Capture the cell that displays the provided text and extract its [x, y] central coordinate. 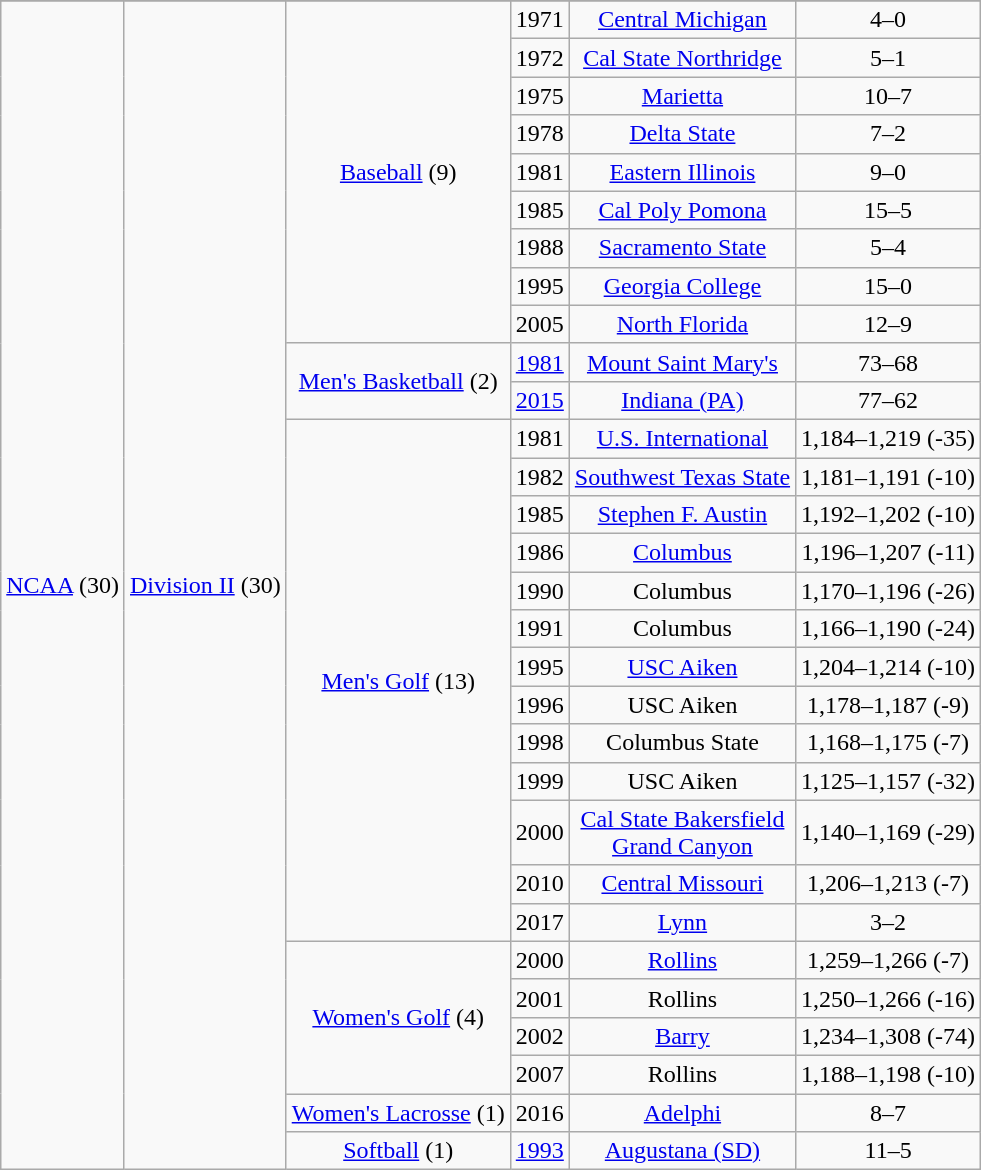
2005 [540, 324]
7–2 [888, 134]
1988 [540, 248]
2007 [540, 1074]
1978 [540, 134]
Southwest Texas State [682, 477]
5–4 [888, 248]
77–62 [888, 400]
1,184–1,219 (-35) [888, 438]
1990 [540, 591]
Mount Saint Mary's [682, 362]
2016 [540, 1113]
Cal Poly Pomona [682, 210]
Sacramento State [682, 248]
1,168–1,175 (-7) [888, 743]
2002 [540, 1036]
1996 [540, 705]
1998 [540, 743]
1999 [540, 781]
Cal State BakersfieldGrand Canyon [682, 832]
U.S. International [682, 438]
1,234–1,308 (-74) [888, 1036]
11–5 [888, 1151]
1,196–1,207 (-11) [888, 553]
Cal State Northridge [682, 58]
NCAA (30) [63, 586]
1993 [540, 1151]
Delta State [682, 134]
1972 [540, 58]
Adelphi [682, 1113]
Central Michigan [682, 20]
Lynn [682, 922]
Men's Basketball (2) [398, 381]
2001 [540, 998]
Barry [682, 1036]
12–9 [888, 324]
2017 [540, 922]
1,192–1,202 (-10) [888, 515]
North Florida [682, 324]
15–5 [888, 210]
1971 [540, 20]
1,170–1,196 (-26) [888, 591]
Baseball (9) [398, 172]
2015 [540, 400]
1,206–1,213 (-7) [888, 884]
1,250–1,266 (-16) [888, 998]
Eastern Illinois [682, 172]
1986 [540, 553]
Softball (1) [398, 1151]
1982 [540, 477]
Women's Golf (4) [398, 1017]
1,204–1,214 (-10) [888, 667]
2010 [540, 884]
Indiana (PA) [682, 400]
Division II (30) [205, 586]
3–2 [888, 922]
1,166–1,190 (-24) [888, 629]
10–7 [888, 96]
1975 [540, 96]
Central Missouri [682, 884]
9–0 [888, 172]
1,188–1,198 (-10) [888, 1074]
1,125–1,157 (-32) [888, 781]
Augustana (SD) [682, 1151]
5–1 [888, 58]
4–0 [888, 20]
Women's Lacrosse (1) [398, 1113]
Stephen F. Austin [682, 515]
73–68 [888, 362]
1,178–1,187 (-9) [888, 705]
8–7 [888, 1113]
Columbus State [682, 743]
1,140–1,169 (-29) [888, 832]
Georgia College [682, 286]
Men's Golf (13) [398, 680]
1991 [540, 629]
Marietta [682, 96]
15–0 [888, 286]
1,259–1,266 (-7) [888, 960]
1,181–1,191 (-10) [888, 477]
